Search for the cell housing the specified text and yield its (X, Y) center coordinate. 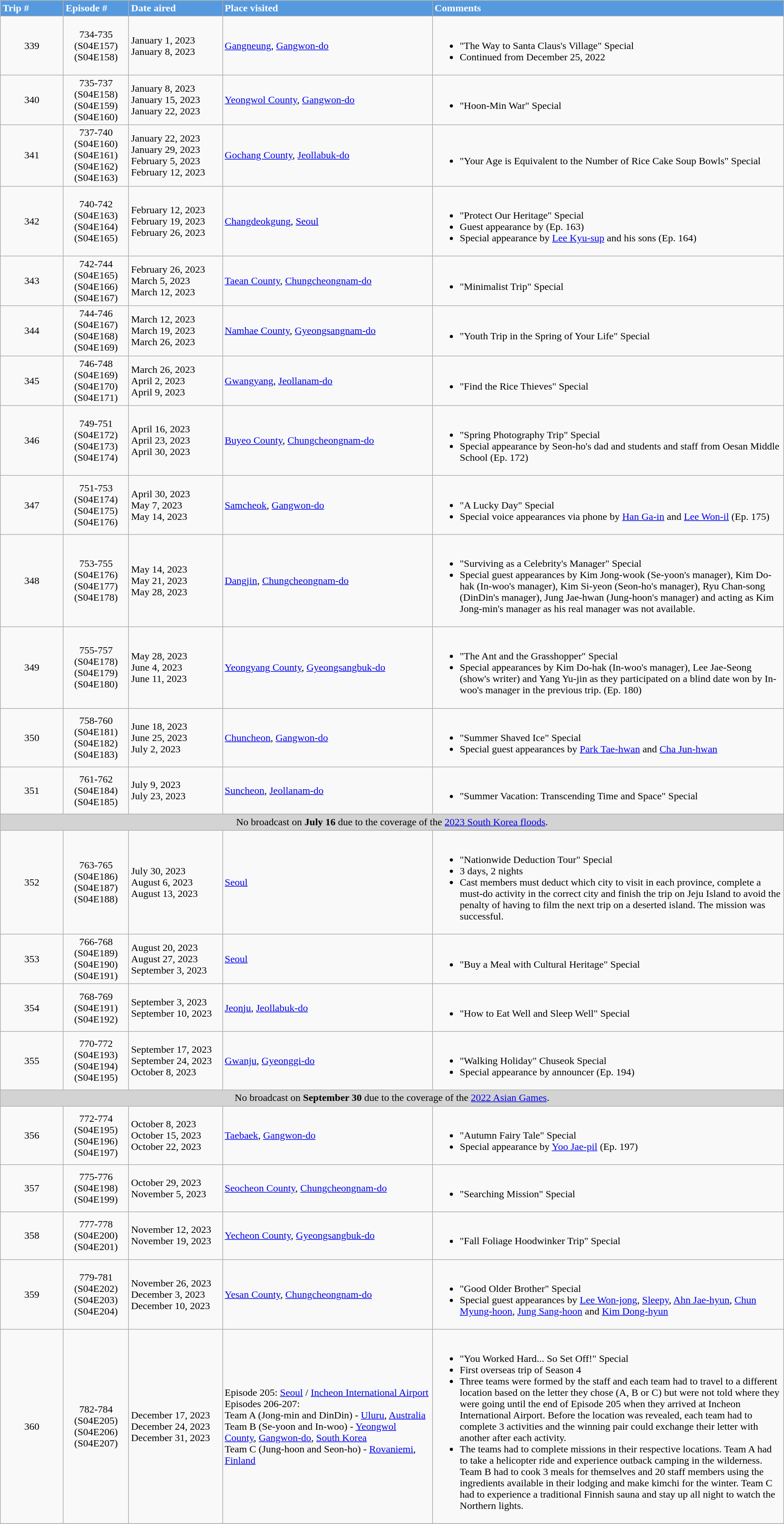
341 (32, 155)
Namhae County, Gyeongsangnam-do (328, 331)
359 (32, 1294)
Yesan County, Chungcheongnam-do (328, 1294)
"The Way to Santa Claus's Village" SpecialContinued from December 25, 2022 (608, 46)
February 26, 2023March 5, 2023March 12, 2023 (175, 281)
"How to Eat Well and Sleep Well" Special (608, 1008)
Suncheon, Jeollanam-do (328, 791)
339 (32, 46)
Taebaek, Gangwon-do (328, 1135)
"Summer Shaved Ice" SpecialSpecial guest appearances by Park Tae-hwan and Cha Jun-hwan (608, 737)
No broadcast on July 16 due to the coverage of the 2023 South Korea floods. (392, 822)
737-740(S04E160)(S04E161)(S04E162)(S04E163) (96, 155)
355 (32, 1061)
September 3, 2023September 10, 2023 (175, 1008)
734-735(S04E157)(S04E158) (96, 46)
May 28, 2023June 4, 2023June 11, 2023 (175, 667)
October 29, 2023November 5, 2023 (175, 1188)
Episode # (96, 8)
Gwanju, Gyeonggi-do (328, 1061)
740-742(S04E163)(S04E164)(S04E165) (96, 221)
746-748(S04E169)(S04E170)(S04E171) (96, 380)
346 (32, 441)
358 (32, 1236)
July 9, 2023July 23, 2023 (175, 791)
Jeonju, Jeollabuk-do (328, 1008)
"Your Age is Equivalent to the Number of Rice Cake Soup Bowls" Special (608, 155)
Trip # (32, 8)
Samcheok, Gangwon-do (328, 505)
January 8, 2023January 15, 2023January 22, 2023 (175, 100)
December 17, 2023December 24, 2023December 31, 2023 (175, 1426)
No broadcast on September 30 due to the coverage of the 2022 Asian Games. (392, 1098)
340 (32, 100)
349 (32, 667)
763-765(S04E186)(S04E187)(S04E188) (96, 882)
January 22, 2023January 29, 2023February 5, 2023February 12, 2023 (175, 155)
Yeongyang County, Gyeongsangbuk-do (328, 667)
Gangneung, Gangwon-do (328, 46)
755-757(S04E178)(S04E179)(S04E180) (96, 667)
779-781(S04E202)(S04E203)(S04E204) (96, 1294)
753-755(S04E176)(S04E177)(S04E178) (96, 581)
"Minimalist Trip" Special (608, 281)
350 (32, 737)
357 (32, 1188)
744-746(S04E167)(S04E168)(S04E169) (96, 331)
347 (32, 505)
735-737(S04E158)(S04E159)(S04E160) (96, 100)
March 12, 2023March 19, 2023March 26, 2023 (175, 331)
345 (32, 380)
775-776(S04E198)(S04E199) (96, 1188)
"Youth Trip in the Spring of Your Life" Special (608, 331)
November 12, 2023November 19, 2023 (175, 1236)
353 (32, 959)
Chuncheon, Gangwon-do (328, 737)
Taean County, Chungcheongnam-do (328, 281)
July 30, 2023August 6, 2023August 13, 2023 (175, 882)
761-762(S04E184)(S04E185) (96, 791)
360 (32, 1426)
Gwangyang, Jeollanam-do (328, 380)
May 14, 2023May 21, 2023May 28, 2023 (175, 581)
749-751(S04E172)(S04E173)(S04E174) (96, 441)
343 (32, 281)
March 26, 2023April 2, 2023April 9, 2023 (175, 380)
772-774(S04E195)(S04E196)(S04E197) (96, 1135)
September 17, 2023September 24, 2023October 8, 2023 (175, 1061)
348 (32, 581)
November 26, 2023December 3, 2023December 10, 2023 (175, 1294)
October 8, 2023October 15, 2023October 22, 2023 (175, 1135)
777-778(S04E200)(S04E201) (96, 1236)
352 (32, 882)
"Walking Holiday" Chuseok SpecialSpecial appearance by announcer (Ep. 194) (608, 1061)
"Good Older Brother" SpecialSpecial guest appearances by Lee Won-jong, Sleepy, Ahn Jae-hyun, Chun Myung-hoon, Jung Sang-hoon and Kim Dong-hyun (608, 1294)
Buyeo County, Chungcheongnam-do (328, 441)
Date aired (175, 8)
354 (32, 1008)
April 16, 2023April 23, 2023April 30, 2023 (175, 441)
Dangjin, Chungcheongnam-do (328, 581)
"Buy a Meal with Cultural Heritage" Special (608, 959)
782-784(S04E205)(S04E206)(S04E207) (96, 1426)
351 (32, 791)
"Find the Rice Thieves" Special (608, 380)
February 12, 2023February 19, 2023February 26, 2023 (175, 221)
Gochang County, Jeollabuk-do (328, 155)
Seocheon County, Chungcheongnam-do (328, 1188)
"Spring Photography Trip" SpecialSpecial appearance by Seon-ho's dad and students and staff from Oesan Middle School (Ep. 172) (608, 441)
342 (32, 221)
742-744(S04E165)(S04E166)(S04E167) (96, 281)
344 (32, 331)
June 18, 2023June 25, 2023July 2, 2023 (175, 737)
766-768(S04E189)(S04E190)(S04E191) (96, 959)
August 20, 2023August 27, 2023September 3, 2023 (175, 959)
"A Lucky Day" SpecialSpecial voice appearances via phone by Han Ga-in and Lee Won-il (Ep. 175) (608, 505)
"Fall Foliage Hoodwinker Trip" Special (608, 1236)
Place visited (328, 8)
768-769(S04E191)(S04E192) (96, 1008)
751-753(S04E174)(S04E175)(S04E176) (96, 505)
"Summer Vacation: Transcending Time and Space" Special (608, 791)
"Protect Our Heritage" SpecialGuest appearance by (Ep. 163)Special appearance by Lee Kyu-sup and his sons (Ep. 164) (608, 221)
"Hoon-Min War" Special (608, 100)
"Searching Mission" Special (608, 1188)
"Autumn Fairy Tale" SpecialSpecial appearance by Yoo Jae-pil (Ep. 197) (608, 1135)
Changdeokgung, Seoul (328, 221)
356 (32, 1135)
770-772(S04E193)(S04E194)(S04E195) (96, 1061)
January 1, 2023January 8, 2023 (175, 46)
Yeongwol County, Gangwon-do (328, 100)
Yecheon County, Gyeongsangbuk-do (328, 1236)
April 30, 2023May 7, 2023May 14, 2023 (175, 505)
758-760(S04E181)(S04E182)(S04E183) (96, 737)
Comments (608, 8)
